Identify which cell holds the provided text, then report its (x, y) central coordinate. 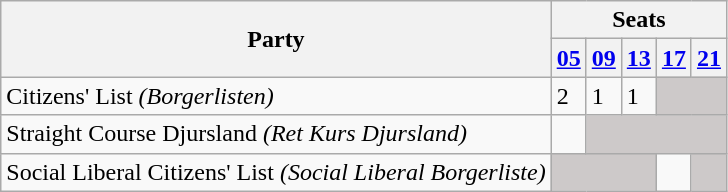
13 (638, 58)
Citizens' List (Borgerlisten) (276, 96)
05 (568, 58)
09 (604, 58)
2 (568, 96)
Social Liberal Citizens' List (Social Liberal Borgerliste) (276, 172)
21 (708, 58)
Seats (638, 20)
Party (276, 39)
Straight Course Djursland (Ret Kurs Djursland) (276, 134)
17 (674, 58)
